Return the [X, Y] coordinate for the center point of the cell that contains the specified text.  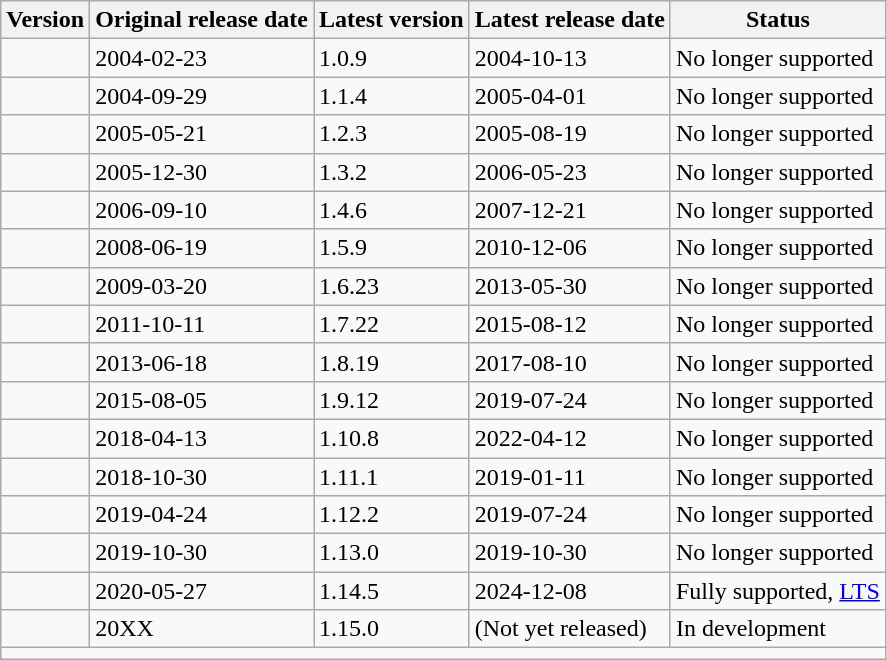
1.6.23 [392, 286]
2017-08-10 [570, 362]
1.1.4 [392, 96]
2015-08-05 [202, 400]
2015-08-12 [570, 324]
2024-12-08 [570, 591]
1.14.5 [392, 591]
2006-05-23 [570, 172]
1.11.1 [392, 477]
2005-12-30 [202, 172]
1.0.9 [392, 58]
Status [778, 20]
2009-03-20 [202, 286]
2022-04-12 [570, 438]
1.12.2 [392, 515]
1.8.19 [392, 362]
2004-10-13 [570, 58]
2018-04-13 [202, 438]
In development [778, 629]
2005-04-01 [570, 96]
1.2.3 [392, 134]
1.5.9 [392, 248]
20XX [202, 629]
2005-05-21 [202, 134]
Original release date [202, 20]
2013-05-30 [570, 286]
2007-12-21 [570, 210]
2019-01-11 [570, 477]
(Not yet released) [570, 629]
2010-12-06 [570, 248]
2004-09-29 [202, 96]
Version [46, 20]
2008-06-19 [202, 248]
1.13.0 [392, 553]
2013-06-18 [202, 362]
2004-02-23 [202, 58]
2020-05-27 [202, 591]
1.3.2 [392, 172]
2019-04-24 [202, 515]
1.9.12 [392, 400]
2018-10-30 [202, 477]
1.10.8 [392, 438]
1.4.6 [392, 210]
1.7.22 [392, 324]
Latest version [392, 20]
Latest release date [570, 20]
Fully supported, LTS [778, 591]
2005-08-19 [570, 134]
2006-09-10 [202, 210]
2011-10-11 [202, 324]
1.15.0 [392, 629]
